Scan for the cell matching the given text and deliver its [X, Y] coordinate at center. 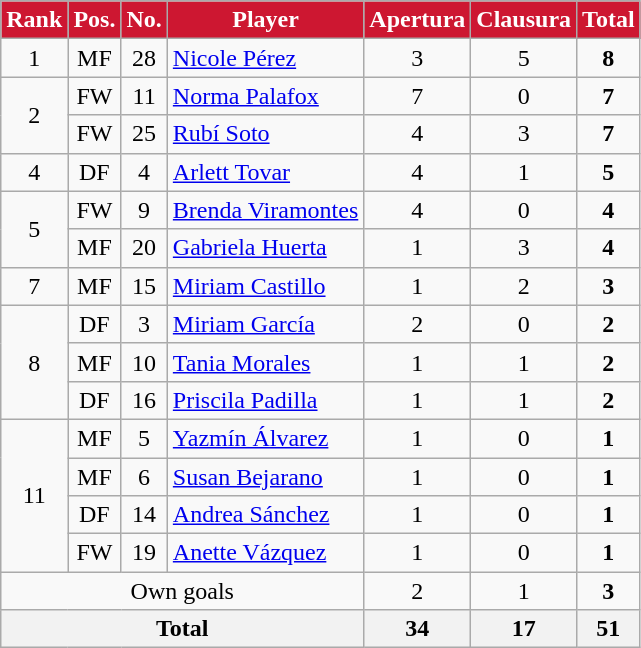
16 [144, 400]
51 [609, 629]
Susan Bejarano [265, 477]
Miriam García [265, 324]
Pos. [94, 20]
Rubí Soto [265, 134]
25 [144, 134]
Nicole Pérez [265, 58]
Miriam Castillo [265, 286]
10 [144, 362]
19 [144, 553]
Tania Morales [265, 362]
Andrea Sánchez [265, 515]
9 [144, 210]
15 [144, 286]
No. [144, 20]
14 [144, 515]
Own goals [182, 591]
Player [265, 20]
Norma Palafox [265, 96]
Apertura [418, 20]
Priscila Padilla [265, 400]
Gabriela Huerta [265, 248]
20 [144, 248]
28 [144, 58]
Brenda Viramontes [265, 210]
Anette Vázquez [265, 553]
17 [524, 629]
Arlett Tovar [265, 172]
Rank [34, 20]
Yazmín Álvarez [265, 438]
6 [144, 477]
34 [418, 629]
Clausura [524, 20]
